Detect which cell encompasses the target text, then output its (x, y) center coordinate. 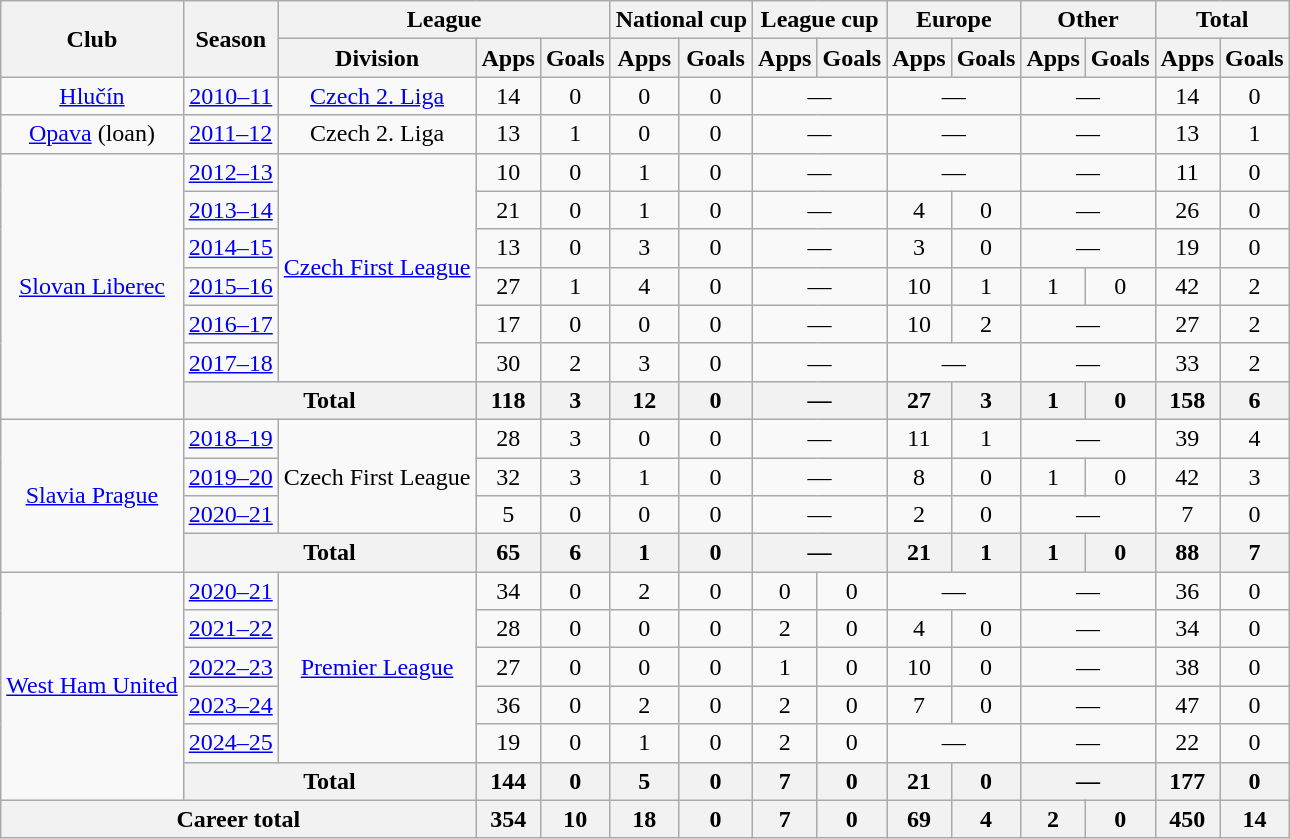
118 (508, 400)
Europe (954, 20)
2014–15 (230, 248)
Slavia Prague (92, 495)
Hlučín (92, 96)
33 (1187, 362)
2016–17 (230, 324)
39 (1187, 438)
12 (644, 400)
League cup (820, 20)
26 (1187, 210)
2015–16 (230, 286)
450 (1187, 819)
Premier League (377, 667)
2019–20 (230, 477)
Other (1088, 20)
Slovan Liberec (92, 286)
National cup (681, 20)
177 (1187, 781)
144 (508, 781)
69 (919, 819)
West Ham United (92, 686)
2022–23 (230, 667)
Opava (loan) (92, 134)
2011–12 (230, 134)
65 (508, 553)
2021–22 (230, 629)
2013–14 (230, 210)
Club (92, 39)
158 (1187, 400)
30 (508, 362)
League (444, 20)
Division (377, 58)
22 (1187, 743)
17 (508, 324)
2010–11 (230, 96)
2012–13 (230, 172)
38 (1187, 667)
47 (1187, 705)
Season (230, 39)
8 (919, 477)
32 (508, 477)
2024–25 (230, 743)
88 (1187, 553)
2023–24 (230, 705)
354 (508, 819)
Career total (238, 819)
2018–19 (230, 438)
18 (644, 819)
2017–18 (230, 362)
